Extract the [x, y] coordinate from the center of the cell holding the provided text.  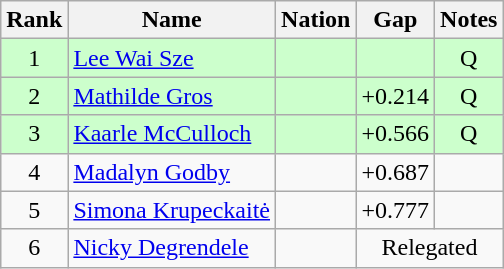
4 [34, 172]
+0.687 [396, 172]
+0.214 [396, 96]
2 [34, 96]
Madalyn Godby [172, 172]
3 [34, 134]
Notes [469, 20]
Nicky Degrendele [172, 248]
Name [172, 20]
Relegated [430, 248]
Nation [316, 20]
Kaarle McCulloch [172, 134]
Rank [34, 20]
+0.566 [396, 134]
Lee Wai Sze [172, 58]
1 [34, 58]
Gap [396, 20]
Simona Krupeckaitė [172, 210]
6 [34, 248]
5 [34, 210]
Mathilde Gros [172, 96]
+0.777 [396, 210]
